From the cell containing the given text, extract its center point as (X, Y) coordinate. 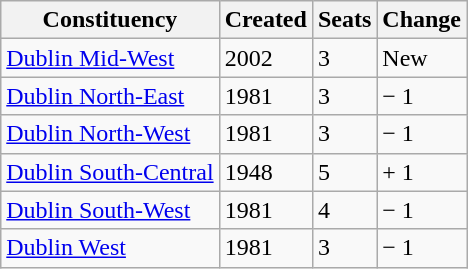
Constituency (110, 20)
Dublin West (110, 248)
1948 (266, 172)
+ 1 (422, 172)
5 (344, 172)
4 (344, 210)
Dublin North-East (110, 96)
Dublin North-West (110, 134)
Dublin Mid-West (110, 58)
Change (422, 20)
Dublin South-West (110, 210)
New (422, 58)
2002 (266, 58)
Seats (344, 20)
Dublin South-Central (110, 172)
Created (266, 20)
